Return (x, y) of the center of cell containing provided text 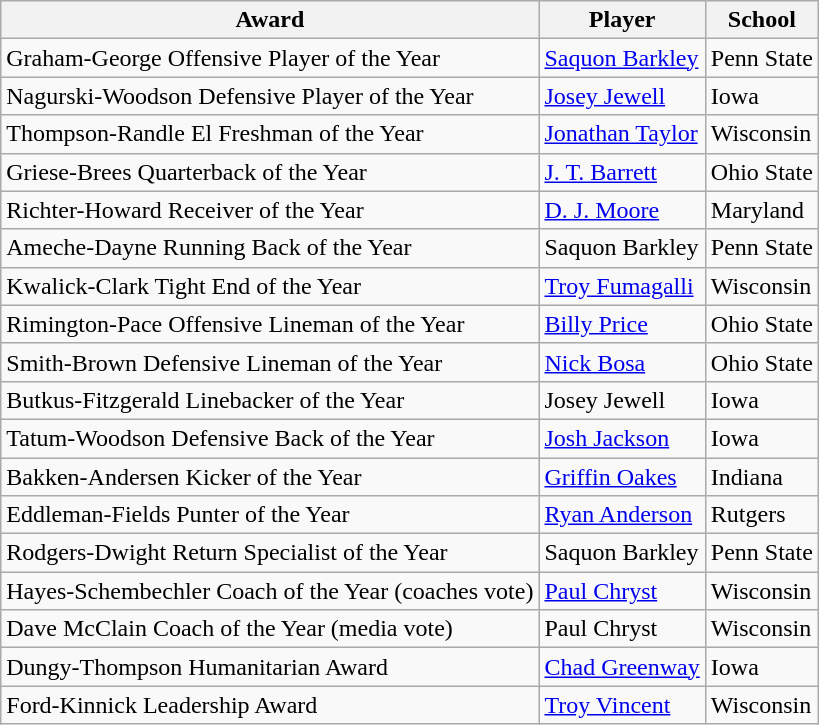
Griffin Oakes (622, 477)
D. J. Moore (622, 210)
Jonathan Taylor (622, 134)
Troy Vincent (622, 705)
Ford-Kinnick Leadership Award (270, 705)
Smith-Brown Defensive Lineman of the Year (270, 362)
Richter-Howard Receiver of the Year (270, 210)
Rimington-Pace Offensive Lineman of the Year (270, 324)
Maryland (762, 210)
Ameche-Dayne Running Back of the Year (270, 248)
Nick Bosa (622, 362)
Ryan Anderson (622, 515)
Eddleman-Fields Punter of the Year (270, 515)
Hayes-Schembechler Coach of the Year (coaches vote) (270, 591)
Dungy-Thompson Humanitarian Award (270, 667)
Player (622, 20)
Rodgers-Dwight Return Specialist of the Year (270, 553)
Thompson-Randle El Freshman of the Year (270, 134)
Josh Jackson (622, 438)
School (762, 20)
Nagurski-Woodson Defensive Player of the Year (270, 96)
Indiana (762, 477)
Graham-George Offensive Player of the Year (270, 58)
Bakken-Andersen Kicker of the Year (270, 477)
Kwalick-Clark Tight End of the Year (270, 286)
Award (270, 20)
Tatum-Woodson Defensive Back of the Year (270, 438)
Rutgers (762, 515)
Griese-Brees Quarterback of the Year (270, 172)
J. T. Barrett (622, 172)
Chad Greenway (622, 667)
Dave McClain Coach of the Year (media vote) (270, 629)
Butkus-Fitzgerald Linebacker of the Year (270, 400)
Billy Price (622, 324)
Troy Fumagalli (622, 286)
